Find where the given text appears and provide that cell's center as (x, y) coordinate. 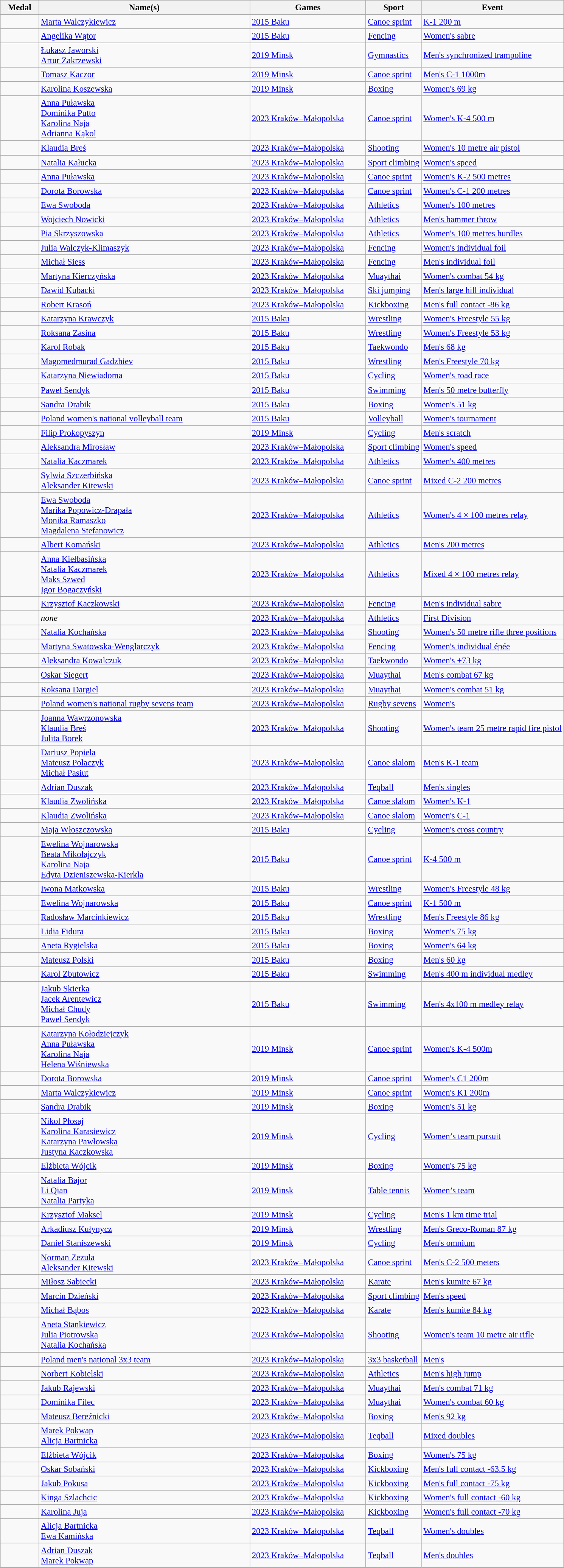
Gymnastics (393, 55)
Women's 10 metre air pistol (493, 148)
Dawid Kubacki (144, 290)
Men's 200 metres (493, 545)
Medal (20, 8)
Miłosz Sabiecki (144, 1282)
Karolina Koszewska (144, 89)
Women's road race (493, 376)
Men's full contact -75 kg (493, 1483)
Women's C-1 (493, 815)
Women's Freestyle 53 kg (493, 333)
Aneta StankiewiczJulia PiotrowskaNatalia Kochańska (144, 1335)
Krzysztof Maksel (144, 1215)
Women's 400 metres (493, 461)
Men's 400 m individual medley (493, 974)
Men's individual sabre (493, 604)
Filip Prokopyszyn (144, 433)
Men's C-1 1000m (493, 75)
Anna KiełbasińskaNatalia KaczmarekMaks SzwedIgor Bogaczyński (144, 575)
Magomedmurad Gadzhiev (144, 362)
Women's individual foil (493, 248)
Angelika Wątor (144, 36)
Dariusz PopielaMateusz PolaczykMichał Pasiut (144, 762)
Men's kumite 67 kg (493, 1282)
Martyna Kierczyńska (144, 276)
Anna PuławskaDominika PuttoKarolina NajaAdrianna Kąkol (144, 119)
Adrian DuszakMarek Pokwap (144, 1556)
Joanna WawrzonowskaKlaudia BreśJulita Borek (144, 728)
Michał Siess (144, 262)
Katarzyna Niewiadoma (144, 376)
Men's hammer throw (493, 219)
Women's K-4 500m (493, 1049)
Women's K-2 500 metres (493, 176)
Martyna Swatowska-Wenglarczyk (144, 647)
Daniel Staniszewski (144, 1243)
Men's combat 71 kg (493, 1388)
Women's 100 metres (493, 205)
Men's Freestyle 70 kg (493, 362)
Maja Włoszczowska (144, 830)
Men's individual foil (493, 262)
Women's sabre (493, 36)
Men's speed (493, 1296)
Poland women's national volleyball team (144, 418)
Norman ZezulaAleksander Kitewski (144, 1263)
Men's Freestyle 86 kg (493, 917)
Men's Greco-Roman 87 kg (493, 1229)
Jakub Pokusa (144, 1483)
Games (308, 8)
Women's full contact -70 kg (493, 1512)
Natalia Kochańska (144, 632)
Poland men's national 3x3 team (144, 1359)
Men's 1 km time trial (493, 1215)
Women's (493, 703)
Karol Robak (144, 347)
Women's K1 200m (493, 1093)
Mixed doubles (493, 1436)
Women’s team (493, 1190)
Men's 4x100 m medley relay (493, 1004)
Women's C-1 200 metres (493, 191)
Ewa SwobodaMarika Popowicz-DrapałaMonika RamaszkoMagdalena Stefanowicz (144, 515)
Jakub SkierkaJacek ArentewiczMichał Chudy Paweł Sendyk (144, 1004)
Katarzyna Krawczyk (144, 319)
Women's full contact -60 kg (493, 1498)
Roksana Dargiel (144, 689)
Mixed 4 × 100 metres relay (493, 575)
Albert Komański (144, 545)
Women's 64 kg (493, 946)
Name(s) (144, 8)
Men's high jump (493, 1373)
Karolina Juja (144, 1512)
Michał Bąbos (144, 1310)
Women's 69 kg (493, 89)
Men's singles (493, 787)
Men's combat 67 kg (493, 675)
Men's synchronized trampoline (493, 55)
none (144, 618)
Women's +73 kg (493, 661)
Women's 4 × 100 metres relay (493, 515)
Women's individual épée (493, 647)
3x3 basketball (393, 1359)
Men's scratch (493, 433)
Ewa Swoboda (144, 205)
Jakub Rajewski (144, 1388)
Marek PokwapAlicja Bartnicka (144, 1436)
Women’s team pursuit (493, 1136)
Iwona Matkowska (144, 889)
Natalia BajorLi QianNatalia Partyka (144, 1190)
Łukasz JaworskiArtur Zakrzewski (144, 55)
K-4 500 m (493, 859)
Rugby sevens (393, 703)
Event (493, 8)
Women's K-1 (493, 801)
Men's omnium (493, 1243)
Pia Skrzyszowska (144, 234)
Radosław Marcinkiewicz (144, 917)
Women's Freestyle 48 kg (493, 889)
Alicja BartnickaEwa Kamińska (144, 1531)
Mixed C-2 200 metres (493, 481)
Wojciech Nowicki (144, 219)
Women's combat 60 kg (493, 1402)
Aleksandra Mirosław (144, 447)
Men's 68 kg (493, 347)
Men's C-2 500 meters (493, 1263)
Aleksandra Kowalczuk (144, 661)
Men's 60 kg (493, 960)
Marcin Dzieński (144, 1296)
Lidia Fidura (144, 932)
K-1 200 m (493, 22)
Men's large hill individual (493, 290)
Men's doubles (493, 1556)
Sport (393, 8)
Ski jumping (393, 290)
Dominika Filec (144, 1402)
Roksana Zasina (144, 333)
Ewelina Wojnarowska (144, 903)
Anna Puławska (144, 176)
Ewelina WojnarowskaBeata MikołajczykKarolina Naja Edyta Dzieniszewska-Kierkla (144, 859)
Oskar Siegert (144, 675)
Women's 50 metre rifle three positions (493, 632)
Men's 92 kg (493, 1416)
Klaudia Breś (144, 148)
Women's tournament (493, 418)
Karol Zbutowicz (144, 974)
Men's full contact -63.5 kg (493, 1469)
Tomasz Kaczor (144, 75)
Adrian Duszak (144, 787)
Women's cross country (493, 830)
Women's doubles (493, 1531)
Krzysztof Kaczkowski (144, 604)
Women's combat 51 kg (493, 689)
Men's (493, 1359)
K-1 500 m (493, 903)
Men's full contact -86 kg (493, 305)
Katarzyna KołodziejczykAnna PuławskaKarolina NajaHelena Wiśniewska (144, 1049)
Women's team 25 metre rapid fire pistol (493, 728)
Men's kumite 84 kg (493, 1310)
Oskar Sobański (144, 1469)
Natalia Kałucka (144, 162)
Women's C1 200m (493, 1078)
Women's 100 metres hurdles (493, 234)
Poland women's national rugby sevens team (144, 703)
Women's K-4 500 m (493, 119)
Women's team 10 metre air rifle (493, 1335)
Men's K-1 team (493, 762)
Arkadiusz Kułynycz (144, 1229)
Mateusz Bereźnicki (144, 1416)
Aneta Rygielska (144, 946)
Men's 50 metre butterfly (493, 390)
Robert Krasoń (144, 305)
Mateusz Polski (144, 960)
Kinga Szlachcic (144, 1498)
Women's combat 54 kg (493, 276)
Paweł Sendyk (144, 390)
Norbert Kobielski (144, 1373)
Women's Freestyle 55 kg (493, 319)
Sylwia SzczerbińskaAleksander Kitewski (144, 481)
Julia Walczyk-Klimaszyk (144, 248)
Table tennis (393, 1190)
First Division (493, 618)
Nikol PłosajKarolina KarasiewiczKatarzyna PawłowskaJustyna Kaczkowska (144, 1136)
Volleyball (393, 418)
Natalia Kaczmarek (144, 461)
